Scan for the cell matching the given text and deliver its (X, Y) coordinate at center. 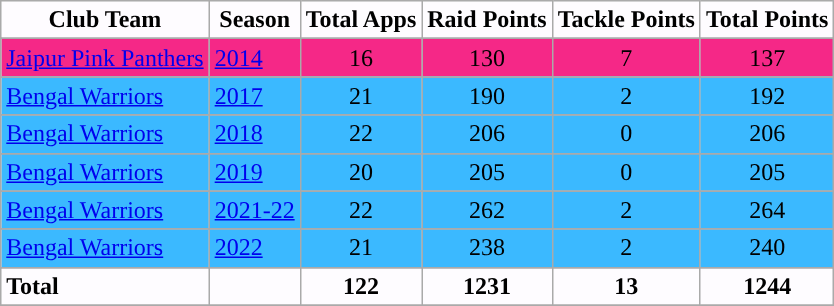
2022 (254, 248)
Raid Points (487, 20)
122 (361, 286)
2014 (254, 58)
Total (105, 286)
Jaipur Pink Panthers (105, 58)
192 (767, 96)
16 (361, 58)
2021-22 (254, 210)
Club Team (105, 20)
Total Apps (361, 20)
190 (487, 96)
1244 (767, 286)
238 (487, 248)
264 (767, 210)
2018 (254, 134)
1231 (487, 286)
240 (767, 248)
2019 (254, 172)
Total Points (767, 20)
Season (254, 20)
20 (361, 172)
7 (626, 58)
130 (487, 58)
13 (626, 286)
262 (487, 210)
2017 (254, 96)
137 (767, 58)
Tackle Points (626, 20)
